Identify which cell holds the provided text, then report its [x, y] central coordinate. 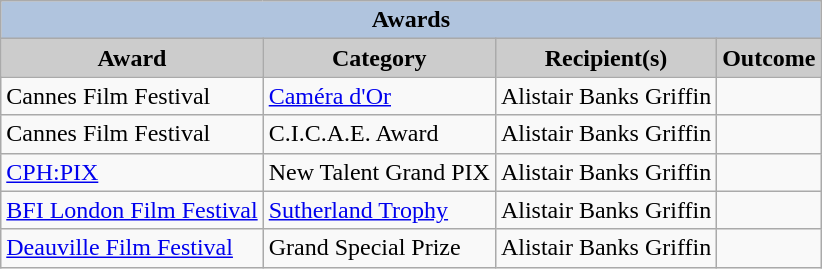
Award [132, 58]
Caméra d'Or [379, 96]
BFI London Film Festival [132, 210]
Awards [411, 20]
C.I.C.A.E. Award [379, 134]
Grand Special Prize [379, 248]
Deauville Film Festival [132, 248]
Outcome [769, 58]
Sutherland Trophy [379, 210]
CPH:PIX [132, 172]
Recipient(s) [606, 58]
New Talent Grand PIX [379, 172]
Category [379, 58]
